Provide the [x, y] coordinate of the cell's center where the given text is located.  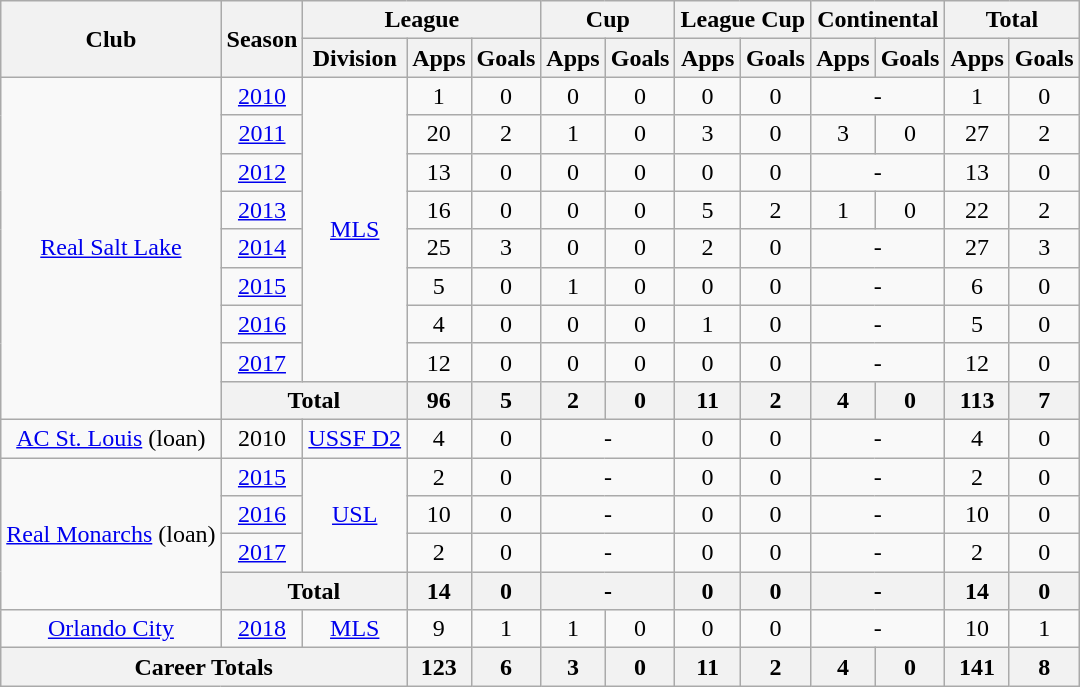
USSF D2 [355, 438]
9 [439, 629]
AC St. Louis (loan) [111, 438]
123 [439, 667]
Division [355, 58]
Real Salt Lake [111, 248]
League Cup [743, 20]
8 [1044, 667]
Career Totals [204, 667]
Continental [878, 20]
Season [262, 39]
2013 [262, 210]
League [422, 20]
113 [977, 400]
Cup [608, 20]
141 [977, 667]
2014 [262, 248]
22 [977, 210]
USL [355, 515]
2018 [262, 629]
25 [439, 248]
Real Monarchs (loan) [111, 534]
7 [1044, 400]
Orlando City [111, 629]
96 [439, 400]
2011 [262, 134]
2012 [262, 172]
Club [111, 39]
16 [439, 210]
20 [439, 134]
